Detect which cell encompasses the target text, then output its (x, y) center coordinate. 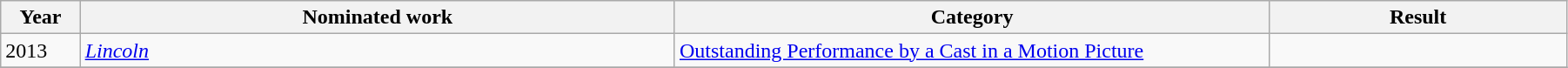
Category (971, 17)
Nominated work (378, 17)
Year (40, 17)
Result (1418, 17)
Lincoln (378, 51)
Outstanding Performance by a Cast in a Motion Picture (971, 51)
2013 (40, 51)
